From the cell containing the given text, extract its center point as [X, Y] coordinate. 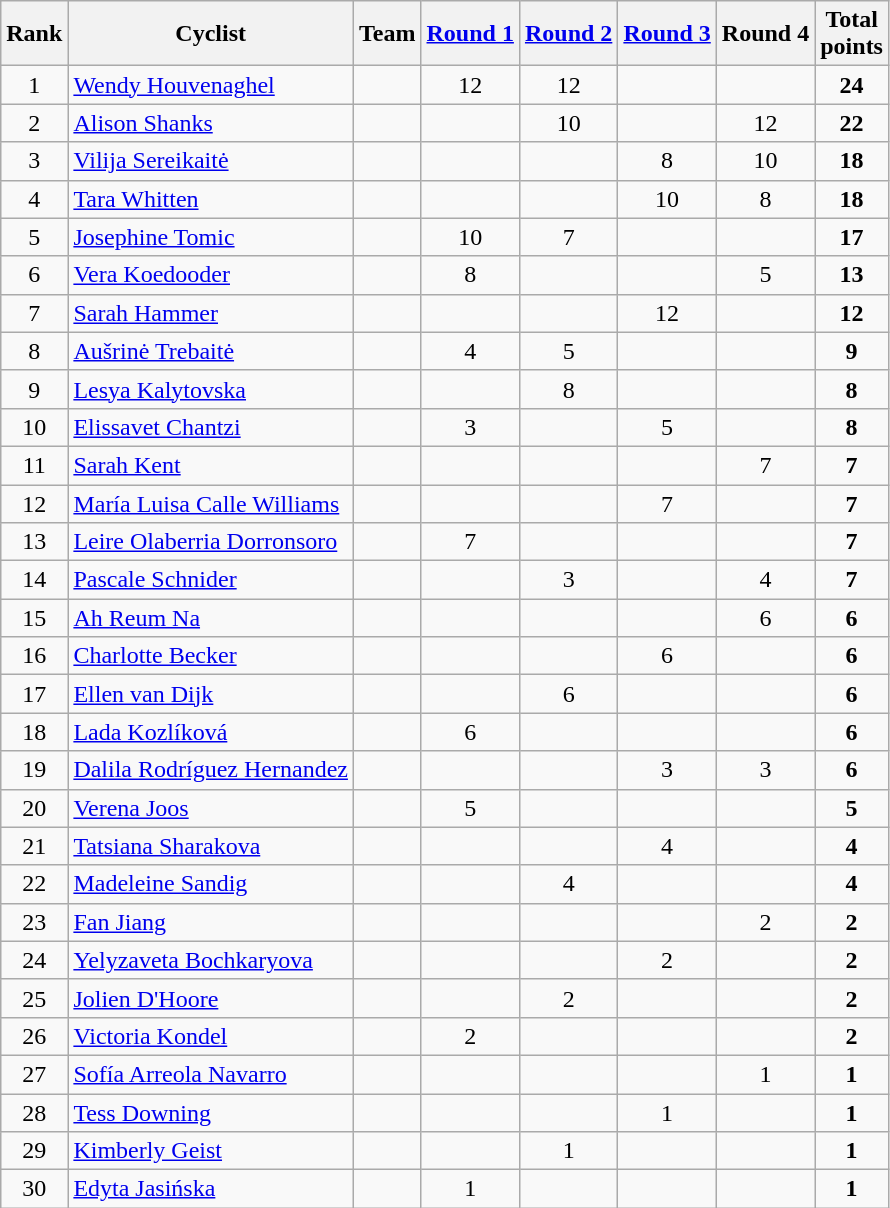
21 [34, 846]
Madeleine Sandig [211, 884]
Josephine Tomic [211, 237]
Fan Jiang [211, 922]
25 [34, 998]
Sofía Arreola Navarro [211, 1074]
30 [34, 1189]
Verena Joos [211, 808]
Kimberly Geist [211, 1151]
Elissavet Chantzi [211, 427]
Ah Reum Na [211, 618]
27 [34, 1074]
Tess Downing [211, 1113]
Round 1 [470, 34]
Alison Shanks [211, 123]
Pascale Schnider [211, 580]
Dalila Rodríguez Hernandez [211, 770]
11 [34, 465]
14 [34, 580]
Sarah Kent [211, 465]
Cyclist [211, 34]
20 [34, 808]
Yelyzaveta Bochkaryova [211, 960]
28 [34, 1113]
23 [34, 922]
Tara Whitten [211, 199]
Charlotte Becker [211, 656]
Victoria Kondel [211, 1036]
Vera Koedooder [211, 275]
Edyta Jasińska [211, 1189]
Vilija Sereikaitė [211, 161]
15 [34, 618]
Lada Kozlíková [211, 732]
Wendy Houvenaghel [211, 85]
Totalpoints [852, 34]
Team [387, 34]
19 [34, 770]
Rank [34, 34]
Round 2 [568, 34]
Leire Olaberria Dorronsoro [211, 542]
Lesya Kalytovska [211, 389]
Round 3 [667, 34]
María Luisa Calle Williams [211, 503]
Tatsiana Sharakova [211, 846]
Ellen van Dijk [211, 694]
26 [34, 1036]
Aušrinė Trebaitė [211, 351]
Round 4 [765, 34]
16 [34, 656]
29 [34, 1151]
Jolien D'Hoore [211, 998]
Sarah Hammer [211, 313]
